Search for the cell housing the specified text and yield its (x, y) center coordinate. 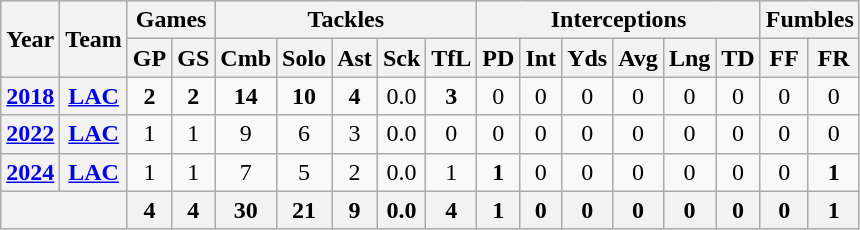
2018 (30, 96)
Ast (355, 58)
FF (784, 58)
5 (304, 172)
Team (94, 39)
PD (498, 58)
Solo (304, 58)
Int (541, 58)
TfL (452, 58)
GS (194, 58)
Tackles (346, 20)
6 (304, 134)
Fumbles (810, 20)
FR (834, 58)
2022 (30, 134)
Lng (689, 58)
Yds (588, 58)
GP (149, 58)
Avg (638, 58)
Interceptions (618, 20)
21 (304, 210)
Year (30, 39)
14 (246, 96)
30 (246, 210)
Cmb (246, 58)
7 (246, 172)
2024 (30, 172)
10 (304, 96)
Games (170, 20)
TD (738, 58)
Sck (401, 58)
